For the text-containing cell, return its midpoint in [X, Y] coordinate format. 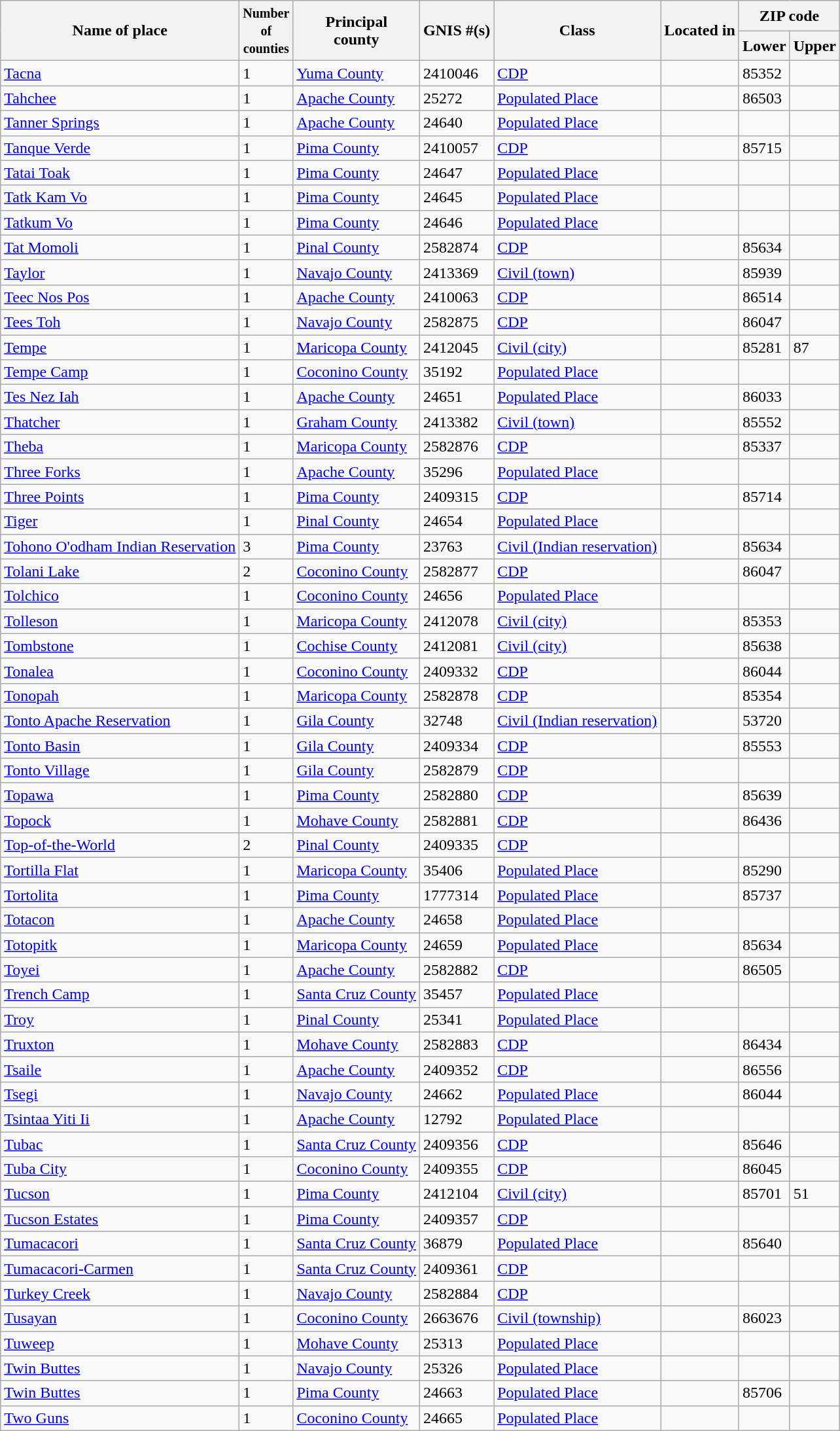
Theba [120, 447]
Tempe Camp [120, 372]
85552 [764, 422]
53720 [764, 720]
Three Points [120, 497]
2409356 [457, 1144]
85701 [764, 1194]
86436 [764, 821]
Tanque Verde [120, 148]
Tortolita [120, 895]
Turkey Creek [120, 1294]
Tsegi [120, 1094]
35192 [457, 372]
2412045 [457, 347]
86023 [764, 1318]
Yuma County [357, 73]
Tanner Springs [120, 123]
Top-of-the-World [120, 845]
2413369 [457, 272]
Tatkum Vo [120, 222]
3 [266, 546]
32748 [457, 720]
2412104 [457, 1194]
25326 [457, 1368]
85290 [764, 870]
1777314 [457, 895]
36879 [457, 1244]
85640 [764, 1244]
Tes Nez Iah [120, 397]
Truxton [120, 1044]
24646 [457, 222]
Thatcher [120, 422]
85737 [764, 895]
86033 [764, 397]
Tolleson [120, 621]
85337 [764, 447]
24640 [457, 123]
ZIP code [789, 16]
Tatk Kam Vo [120, 198]
86514 [764, 297]
Tubac [120, 1144]
Tonto Basin [120, 745]
Tumacacori [120, 1244]
Tuba City [120, 1169]
Tonto Village [120, 771]
Teec Nos Pos [120, 297]
87 [814, 347]
Tonalea [120, 671]
85939 [764, 272]
2409361 [457, 1269]
25272 [457, 98]
2410063 [457, 297]
85639 [764, 796]
Tsintaa Yiti Ii [120, 1119]
Tortilla Flat [120, 870]
Class [577, 31]
86505 [764, 970]
2663676 [457, 1318]
85714 [764, 497]
2582878 [457, 696]
2582876 [457, 447]
24647 [457, 173]
24651 [457, 397]
24658 [457, 920]
85638 [764, 646]
Tat Momoli [120, 247]
2582877 [457, 571]
85715 [764, 148]
2412078 [457, 621]
2582883 [457, 1044]
Located in [700, 31]
Tumacacori-Carmen [120, 1269]
86434 [764, 1044]
Topawa [120, 796]
2582880 [457, 796]
85354 [764, 696]
Tonopah [120, 696]
Tempe [120, 347]
Tusayan [120, 1318]
2582879 [457, 771]
Cochise County [357, 646]
24665 [457, 1418]
24663 [457, 1393]
Tatai Toak [120, 173]
25341 [457, 1019]
Totacon [120, 920]
Tahchee [120, 98]
Tiger [120, 521]
85352 [764, 73]
Tacna [120, 73]
85553 [764, 745]
23763 [457, 546]
Tsaile [120, 1069]
2582875 [457, 322]
Totopitk [120, 945]
Tolani Lake [120, 571]
24654 [457, 521]
24656 [457, 596]
Principal county [357, 31]
2413382 [457, 422]
2412081 [457, 646]
Tees Toh [120, 322]
35296 [457, 472]
Topock [120, 821]
Tolchico [120, 596]
35457 [457, 995]
2409355 [457, 1169]
86556 [764, 1069]
Tombstone [120, 646]
86045 [764, 1169]
Tucson [120, 1194]
Civil (township) [577, 1318]
Toyei [120, 970]
GNIS #(s) [457, 31]
2582882 [457, 970]
85353 [764, 621]
Number ofcounties [266, 31]
Taylor [120, 272]
Two Guns [120, 1418]
Upper [814, 46]
Tuweep [120, 1343]
Tohono O'odham Indian Reservation [120, 546]
24645 [457, 198]
Tucson Estates [120, 1219]
2582874 [457, 247]
2409335 [457, 845]
2409332 [457, 671]
2409357 [457, 1219]
Tonto Apache Reservation [120, 720]
2409315 [457, 497]
Trench Camp [120, 995]
Three Forks [120, 472]
24662 [457, 1094]
35406 [457, 870]
Troy [120, 1019]
Graham County [357, 422]
2409334 [457, 745]
24659 [457, 945]
Name of place [120, 31]
2410057 [457, 148]
51 [814, 1194]
12792 [457, 1119]
Lower [764, 46]
2582884 [457, 1294]
85646 [764, 1144]
2410046 [457, 73]
25313 [457, 1343]
2409352 [457, 1069]
2582881 [457, 821]
85281 [764, 347]
86503 [764, 98]
85706 [764, 1393]
